Scan for the cell matching the given text and deliver its (X, Y) coordinate at center. 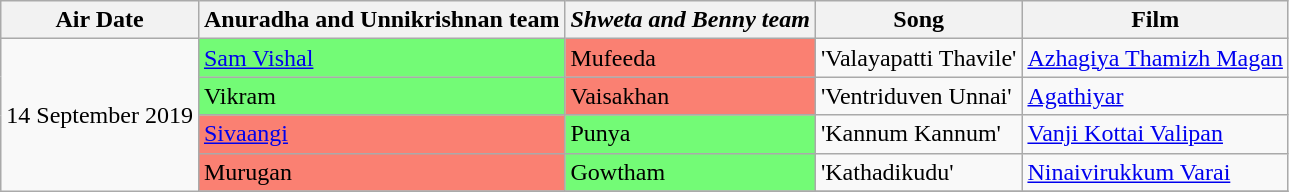
Vanji Kottai Valipan (1156, 134)
Vikram (382, 96)
Air Date (100, 20)
Gowtham (690, 172)
Anuradha and Unnikrishnan team (382, 20)
'Valayapatti Thavile' (918, 58)
Ninaivirukkum Varai (1156, 172)
Song (918, 20)
Vaisakhan (690, 96)
'Kannum Kannum' (918, 134)
Punya (690, 134)
'Kathadikudu' (918, 172)
Mufeeda (690, 58)
'Ventriduven Unnai' (918, 96)
14 September 2019 (100, 115)
Film (1156, 20)
Sivaangi (382, 134)
Agathiyar (1156, 96)
Azhagiya Thamizh Magan (1156, 58)
Sam Vishal (382, 58)
Shweta and Benny team (690, 20)
Murugan (382, 172)
